Determine the [x, y] coordinate at the center of the cell enclosing the given text.  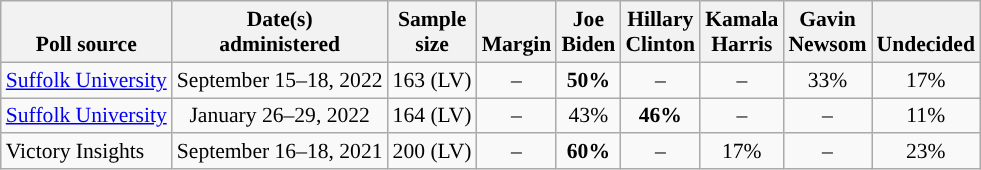
Undecided [926, 32]
HillaryClinton [660, 32]
January 26–29, 2022 [280, 116]
GavinNewsom [827, 32]
Poll source [86, 32]
11% [926, 116]
33% [827, 80]
60% [588, 152]
163 (LV) [432, 80]
September 16–18, 2021 [280, 152]
Victory Insights [86, 152]
September 15–18, 2022 [280, 80]
KamalaHarris [742, 32]
Margin [517, 32]
164 (LV) [432, 116]
50% [588, 80]
23% [926, 152]
46% [660, 116]
JoeBiden [588, 32]
Date(s)administered [280, 32]
Samplesize [432, 32]
43% [588, 116]
200 (LV) [432, 152]
